Determine the [x, y] coordinate at the center of the cell enclosing the given text.  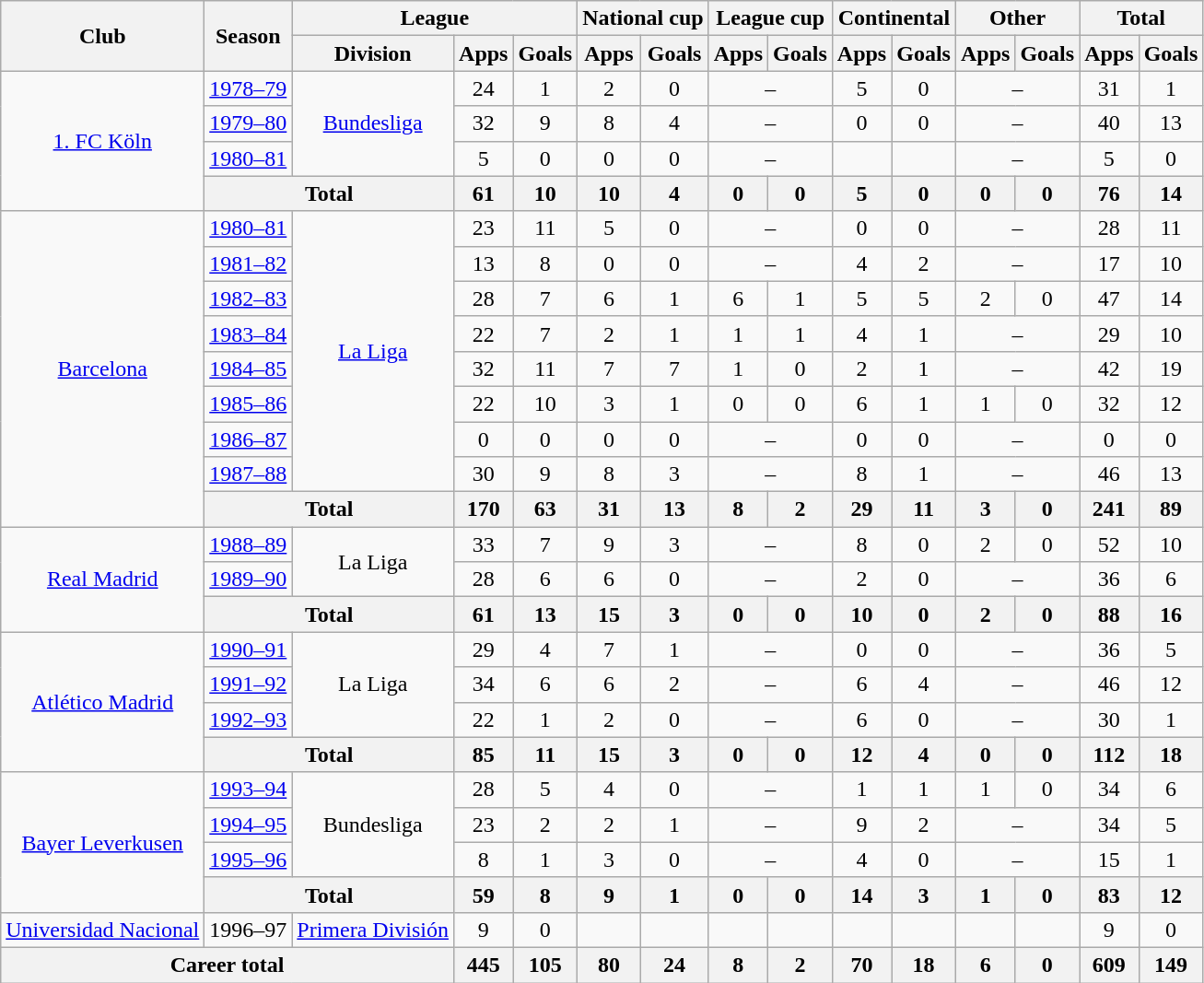
149 [1171, 965]
40 [1109, 123]
42 [1109, 369]
59 [484, 895]
1991–92 [249, 685]
83 [1109, 895]
1983–84 [249, 334]
445 [484, 965]
Division [373, 53]
Atlético Madrid [103, 702]
1987–88 [249, 474]
85 [484, 755]
80 [609, 965]
17 [1109, 263]
105 [545, 965]
League [435, 18]
170 [484, 509]
241 [1109, 509]
Primera División [373, 930]
52 [1109, 544]
1996–97 [249, 930]
Bayer Leverkusen [103, 842]
1993–94 [249, 790]
Universidad Nacional [103, 930]
Barcelona [103, 369]
League cup [770, 18]
70 [861, 965]
Real Madrid [103, 579]
1995–96 [249, 860]
1994–95 [249, 825]
88 [1109, 614]
1981–82 [249, 263]
Club [103, 36]
Career total [228, 965]
112 [1109, 755]
1988–89 [249, 544]
Season [249, 36]
1985–86 [249, 404]
76 [1109, 193]
1. FC Köln [103, 141]
1978–79 [249, 88]
19 [1171, 369]
Other [1017, 18]
47 [1109, 298]
609 [1109, 965]
1992–93 [249, 720]
1982–83 [249, 298]
1990–91 [249, 649]
63 [545, 509]
1989–90 [249, 579]
1984–85 [249, 369]
1986–87 [249, 439]
National cup [643, 18]
Continental [894, 18]
89 [1171, 509]
16 [1171, 614]
33 [484, 544]
1979–80 [249, 123]
